Locate the cell with the specified text and output its [X, Y] center coordinate. 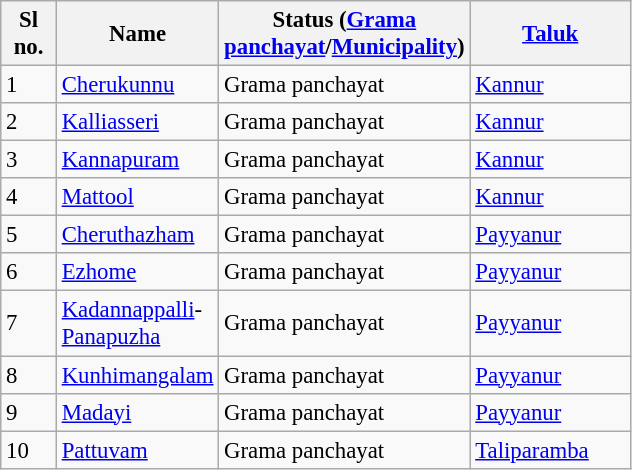
2 [29, 122]
Pattuvam [137, 450]
Cheruthazham [137, 235]
Kunhimangalam [137, 375]
Taluk [550, 34]
Kalliasseri [137, 122]
9 [29, 412]
3 [29, 160]
Mattool [137, 197]
Ezhome [137, 273]
10 [29, 450]
6 [29, 273]
7 [29, 324]
Kadannappalli-Panapuzha [137, 324]
Cherukunnu [137, 85]
Status (Grama panchayat/Municipality) [344, 34]
Sl no. [29, 34]
Kannapuram [137, 160]
Madayi [137, 412]
Taliparamba [550, 450]
5 [29, 235]
1 [29, 85]
Name [137, 34]
8 [29, 375]
4 [29, 197]
